Return the (x, y) coordinate for the center point of the cell that contains the specified text.  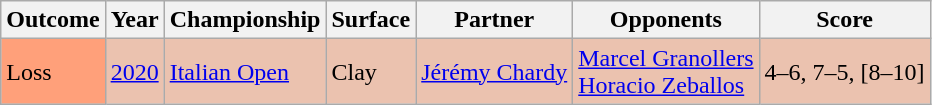
Marcel Granollers Horacio Zeballos (666, 72)
Championship (245, 20)
Clay (371, 72)
4–6, 7–5, [8–10] (844, 72)
Partner (494, 20)
Outcome (53, 20)
Italian Open (245, 72)
Jérémy Chardy (494, 72)
Score (844, 20)
Year (134, 20)
Surface (371, 20)
2020 (134, 72)
Loss (53, 72)
Opponents (666, 20)
